From the cell containing the given text, extract its center point as [X, Y] coordinate. 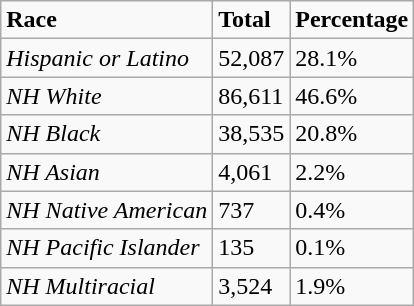
46.6% [352, 96]
737 [252, 210]
38,535 [252, 134]
3,524 [252, 286]
135 [252, 248]
Percentage [352, 20]
0.4% [352, 210]
NH Black [107, 134]
Hispanic or Latino [107, 58]
NH Multiracial [107, 286]
52,087 [252, 58]
Total [252, 20]
NH White [107, 96]
NH Asian [107, 172]
2.2% [352, 172]
0.1% [352, 248]
1.9% [352, 286]
NH Pacific Islander [107, 248]
86,611 [252, 96]
Race [107, 20]
NH Native American [107, 210]
20.8% [352, 134]
4,061 [252, 172]
28.1% [352, 58]
